Capture the cell that displays the provided text and extract its (X, Y) central coordinate. 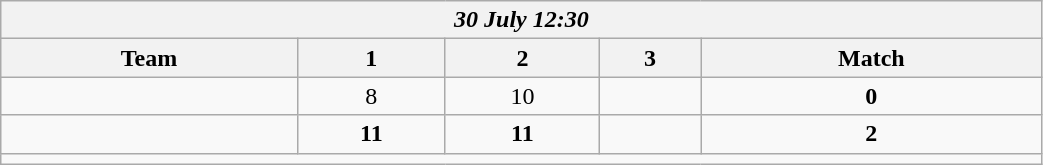
1 (371, 58)
0 (872, 96)
8 (371, 96)
3 (650, 58)
Team (150, 58)
10 (522, 96)
Match (872, 58)
30 July 12:30 (522, 20)
